Provide the [x, y] coordinate of the cell's center where the given text is located.  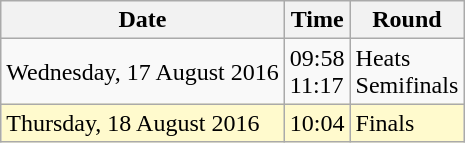
Date [143, 20]
Time [317, 20]
Finals [407, 123]
10:04 [317, 123]
HeatsSemifinals [407, 72]
Round [407, 20]
09:5811:17 [317, 72]
Thursday, 18 August 2016 [143, 123]
Wednesday, 17 August 2016 [143, 72]
